Return (x, y) of the center of cell containing provided text 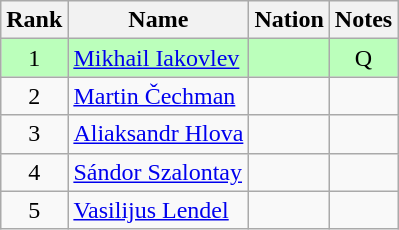
Vasilijus Lendel (158, 210)
Rank (34, 20)
Mikhail Iakovlev (158, 58)
Name (158, 20)
Aliaksandr Hlova (158, 134)
Notes (363, 20)
Martin Čechman (158, 96)
Q (363, 58)
1 (34, 58)
Nation (289, 20)
2 (34, 96)
5 (34, 210)
3 (34, 134)
Sándor Szalontay (158, 172)
4 (34, 172)
